Search for the cell housing the specified text and yield its [x, y] center coordinate. 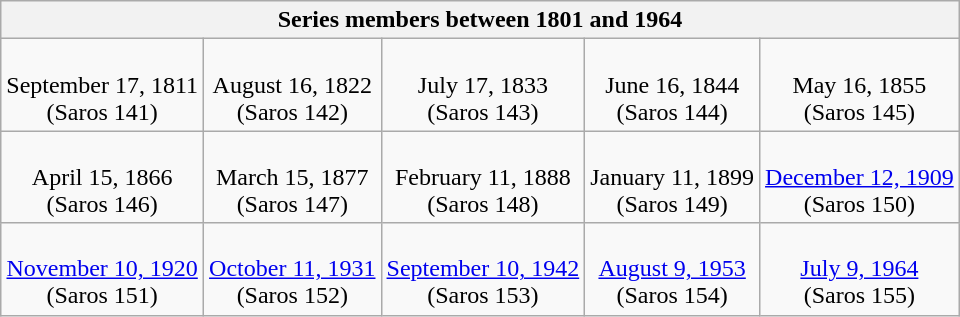
July 17, 1833(Saros 143) [483, 85]
Series members between 1801 and 1964 [480, 20]
August 16, 1822(Saros 142) [292, 85]
June 16, 1844(Saros 144) [672, 85]
April 15, 1866(Saros 146) [102, 177]
May 16, 1855(Saros 145) [860, 85]
February 11, 1888(Saros 148) [483, 177]
January 11, 1899(Saros 149) [672, 177]
September 17, 1811(Saros 141) [102, 85]
July 9, 1964(Saros 155) [860, 269]
August 9, 1953(Saros 154) [672, 269]
December 12, 1909(Saros 150) [860, 177]
March 15, 1877(Saros 147) [292, 177]
November 10, 1920(Saros 151) [102, 269]
October 11, 1931(Saros 152) [292, 269]
September 10, 1942(Saros 153) [483, 269]
